Pinpoint the cell where the given text exists, returning its (X, Y) midpoint coordinate. 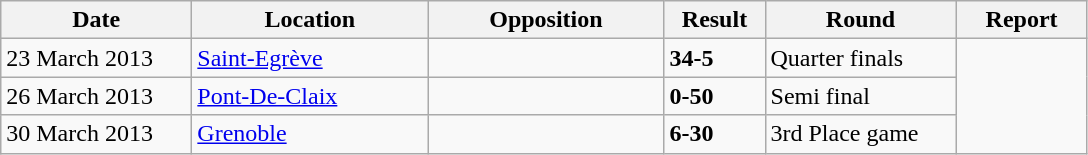
26 March 2013 (96, 96)
Semi final (860, 96)
Grenoble (310, 134)
Location (310, 20)
34-5 (714, 58)
Date (96, 20)
Pont-De-Claix (310, 96)
23 March 2013 (96, 58)
Opposition (546, 20)
0-50 (714, 96)
Report (1022, 20)
6-30 (714, 134)
Saint-Egrève (310, 58)
3rd Place game (860, 134)
Round (860, 20)
Quarter finals (860, 58)
Result (714, 20)
30 March 2013 (96, 134)
